Pinpoint the cell where the given text exists, returning its (X, Y) midpoint coordinate. 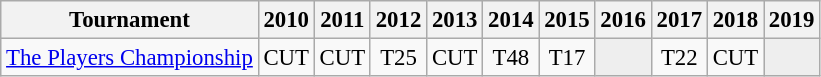
T25 (398, 58)
2013 (455, 20)
2011 (342, 20)
2010 (286, 20)
2018 (735, 20)
2017 (679, 20)
Tournament (130, 20)
T22 (679, 58)
2014 (511, 20)
T48 (511, 58)
2012 (398, 20)
2019 (792, 20)
2015 (567, 20)
2016 (623, 20)
The Players Championship (130, 58)
T17 (567, 58)
